Determine the (x, y) coordinate at the center of the cell enclosing the given text.  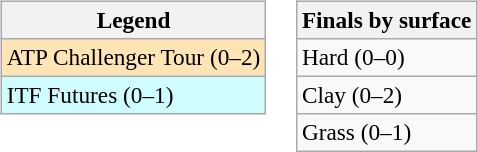
Clay (0–2) (387, 95)
ATP Challenger Tour (0–2) (133, 57)
ITF Futures (0–1) (133, 95)
Finals by surface (387, 20)
Hard (0–0) (387, 57)
Grass (0–1) (387, 133)
Legend (133, 20)
